Output the (X, Y) coordinate of the center of the cell containing the given text.  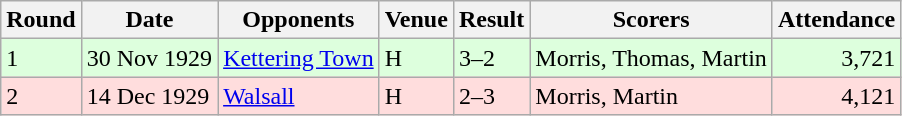
Attendance (836, 20)
Venue (416, 20)
Date (149, 20)
30 Nov 1929 (149, 58)
Scorers (652, 20)
14 Dec 1929 (149, 96)
3–2 (491, 58)
Morris, Martin (652, 96)
Kettering Town (299, 58)
3,721 (836, 58)
4,121 (836, 96)
2–3 (491, 96)
Morris, Thomas, Martin (652, 58)
2 (41, 96)
Opponents (299, 20)
1 (41, 58)
Walsall (299, 96)
Round (41, 20)
Result (491, 20)
